Capture the cell that displays the provided text and extract its (x, y) central coordinate. 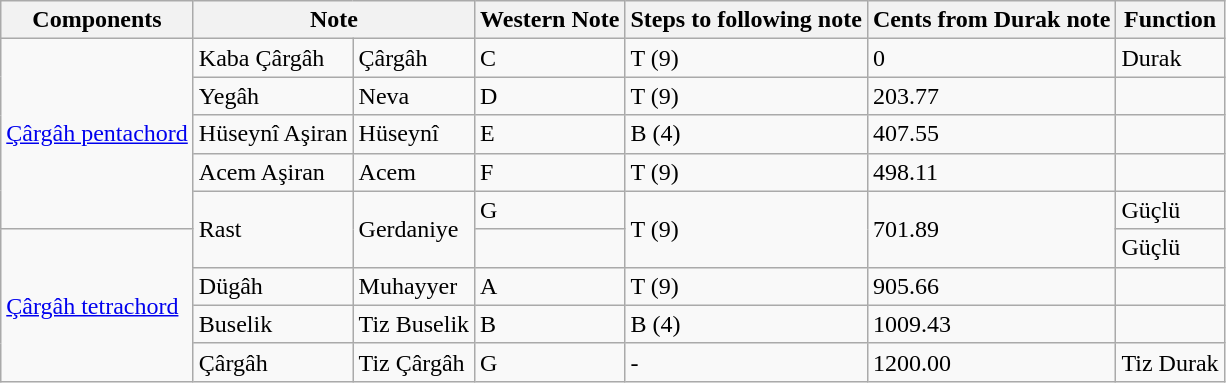
Tiz Durak (1170, 362)
Yegâh (273, 96)
Kaba Çârgâh (273, 58)
Acem (414, 172)
Neva (414, 96)
Çârgâh pentachord (98, 134)
F (550, 172)
Hüseynî Aşiran (273, 134)
Components (98, 20)
498.11 (992, 172)
Cents from Durak note (992, 20)
Function (1170, 20)
E (550, 134)
1009.43 (992, 324)
C (550, 58)
B (550, 324)
203.77 (992, 96)
905.66 (992, 286)
Muhayyer (414, 286)
Durak (1170, 58)
Note (334, 20)
- (746, 362)
0 (992, 58)
Hüseynî (414, 134)
Buselik (273, 324)
D (550, 96)
A (550, 286)
Dügâh (273, 286)
Tiz Buselik (414, 324)
Rast (273, 229)
Western Note (550, 20)
701.89 (992, 229)
Steps to following note (746, 20)
1200.00 (992, 362)
407.55 (992, 134)
Tiz Çârgâh (414, 362)
Çârgâh tetrachord (98, 305)
Acem Aşiran (273, 172)
Gerdaniye (414, 229)
